Identify which cell holds the provided text, then report its [x, y] central coordinate. 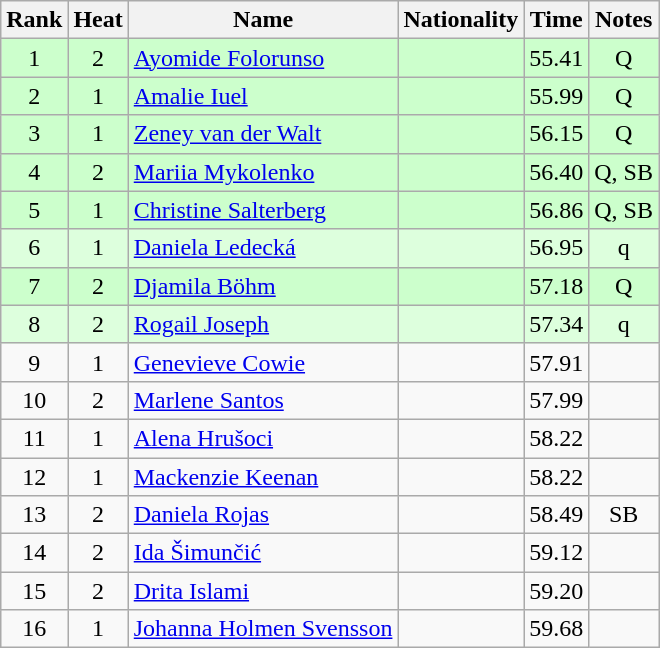
7 [34, 286]
8 [34, 324]
Daniela Rojas [263, 515]
Mackenzie Keenan [263, 477]
Ida Šimunčić [263, 553]
Rank [34, 20]
Genevieve Cowie [263, 362]
Notes [624, 20]
Alena Hrušoci [263, 438]
55.99 [556, 96]
Rogail Joseph [263, 324]
Drita Islami [263, 591]
15 [34, 591]
11 [34, 438]
Djamila Böhm [263, 286]
9 [34, 362]
SB [624, 515]
Johanna Holmen Svensson [263, 629]
Christine Salterberg [263, 210]
59.12 [556, 553]
Amalie Iuel [263, 96]
56.40 [556, 172]
56.95 [556, 248]
16 [34, 629]
59.68 [556, 629]
Zeney van der Walt [263, 134]
Time [556, 20]
Mariia Mykolenko [263, 172]
57.99 [556, 400]
3 [34, 134]
57.91 [556, 362]
Name [263, 20]
55.41 [556, 58]
56.86 [556, 210]
Daniela Ledecká [263, 248]
10 [34, 400]
Nationality [461, 20]
57.18 [556, 286]
57.34 [556, 324]
Ayomide Folorunso [263, 58]
58.49 [556, 515]
4 [34, 172]
Marlene Santos [263, 400]
14 [34, 553]
5 [34, 210]
13 [34, 515]
Heat [98, 20]
59.20 [556, 591]
12 [34, 477]
56.15 [556, 134]
6 [34, 248]
